Scan for the cell matching the given text and deliver its (X, Y) coordinate at center. 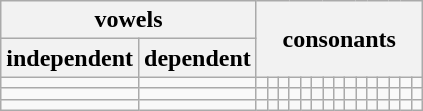
vowels (129, 20)
independent (70, 58)
dependent (198, 58)
consonants (339, 39)
